Determine the [x, y] coordinate at the center of the cell enclosing the given text.  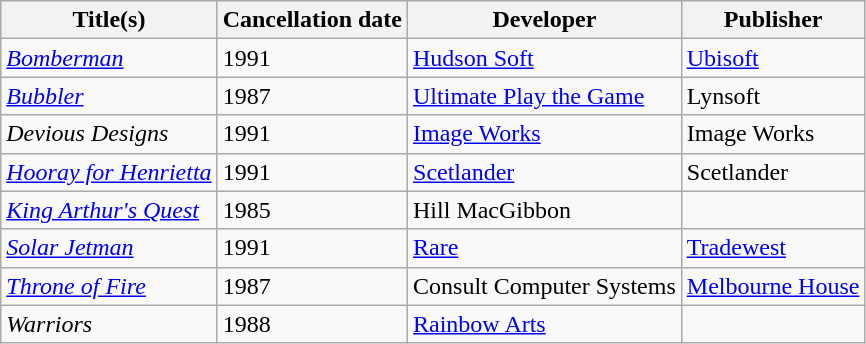
Ubisoft [773, 58]
1985 [312, 210]
Solar Jetman [109, 248]
Rare [545, 248]
Melbourne House [773, 286]
Hudson Soft [545, 58]
Cancellation date [312, 20]
Rainbow Arts [545, 324]
Lynsoft [773, 96]
Publisher [773, 20]
Developer [545, 20]
Ultimate Play the Game [545, 96]
Throne of Fire [109, 286]
Bomberman [109, 58]
Tradewest [773, 248]
Consult Computer Systems [545, 286]
Hooray for Henrietta [109, 172]
Hill MacGibbon [545, 210]
Title(s) [109, 20]
Warriors [109, 324]
Bubbler [109, 96]
King Arthur's Quest [109, 210]
1988 [312, 324]
Devious Designs [109, 134]
